Search for the cell housing the specified text and yield its (X, Y) center coordinate. 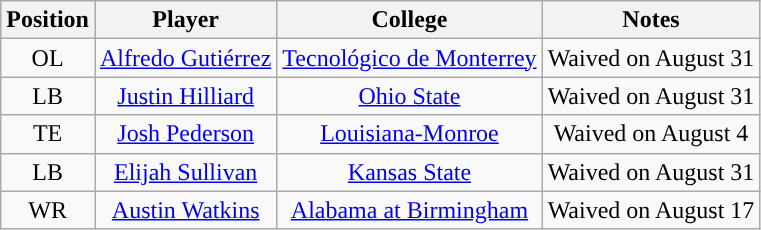
Tecnológico de Monterrey (410, 58)
Ohio State (410, 96)
Elijah Sullivan (185, 172)
Notes (651, 20)
TE (48, 134)
Waived on August 4 (651, 134)
Josh Pederson (185, 134)
OL (48, 58)
Austin Watkins (185, 210)
Player (185, 20)
College (410, 20)
Alfredo Gutiérrez (185, 58)
Waived on August 17 (651, 210)
Position (48, 20)
Alabama at Birmingham (410, 210)
Kansas State (410, 172)
Louisiana-Monroe (410, 134)
Justin Hilliard (185, 96)
WR (48, 210)
